Determine the [X, Y] coordinate at the center of the cell enclosing the given text.  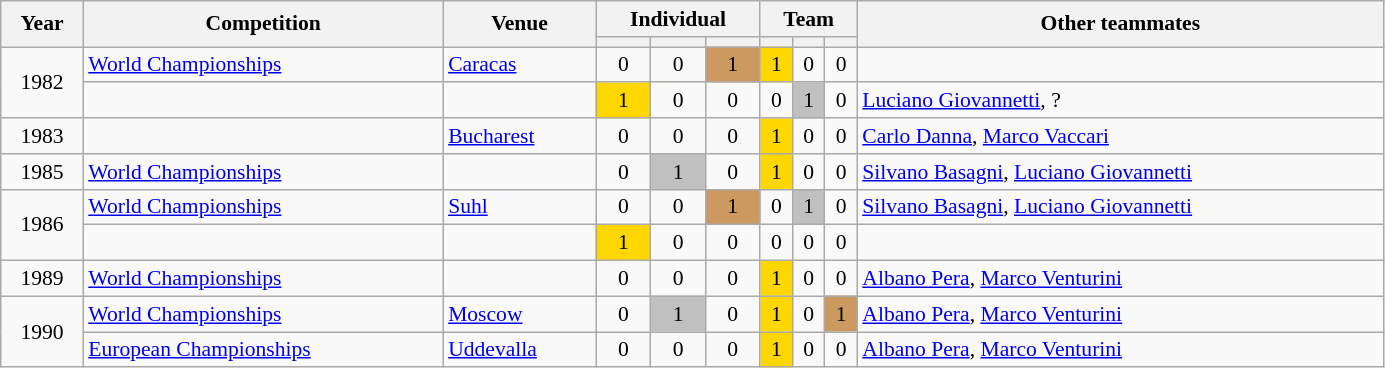
1990 [42, 332]
Year [42, 24]
1982 [42, 82]
Individual [678, 19]
Team [808, 19]
1985 [42, 172]
Carlo Danna, Marco Vaccari [1120, 136]
1983 [42, 136]
Other teammates [1120, 24]
Venue [520, 24]
1989 [42, 279]
Moscow [520, 314]
Uddevalla [520, 350]
Caracas [520, 65]
Bucharest [520, 136]
Luciano Giovannetti, ? [1120, 101]
Suhl [520, 207]
European Championships [263, 350]
Competition [263, 24]
1986 [42, 224]
